Identify which cell holds the provided text, then report its (X, Y) central coordinate. 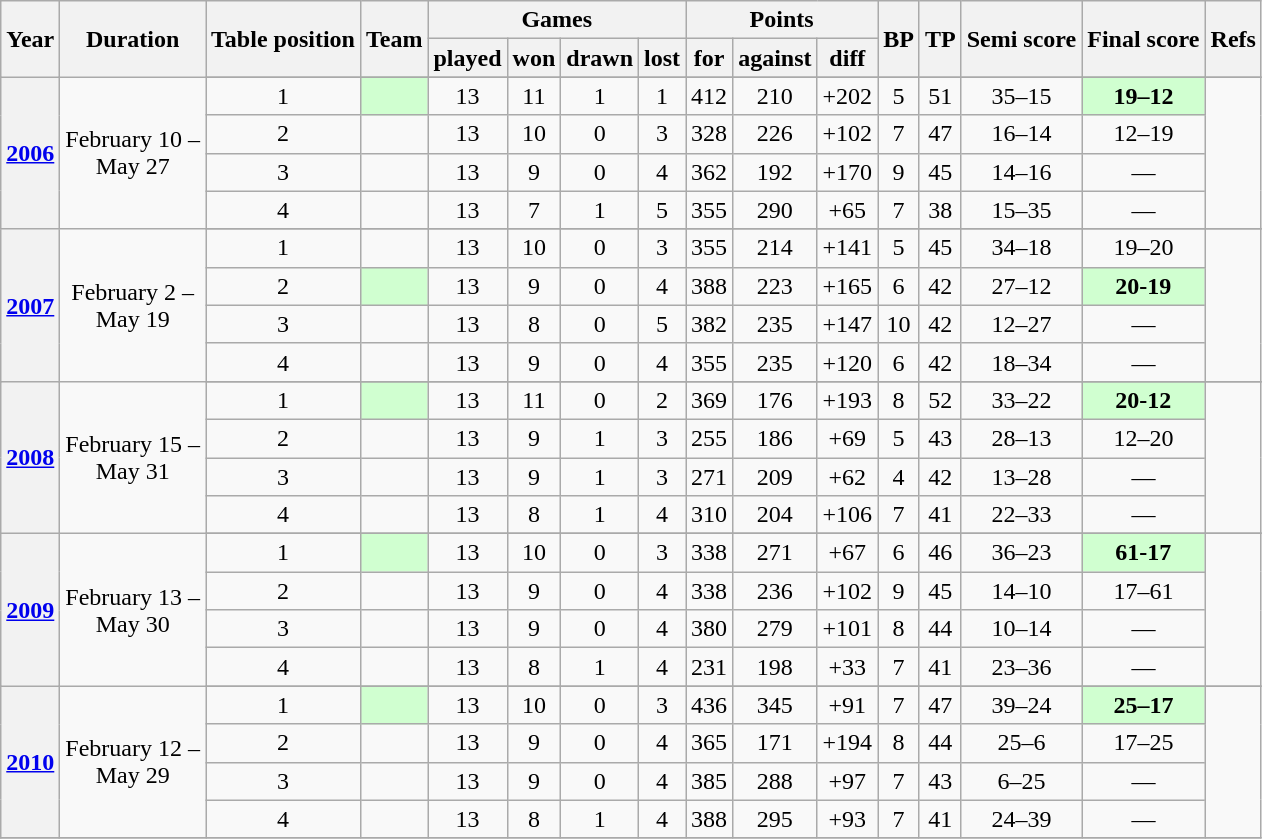
+106 (848, 515)
171 (775, 743)
12–20 (1144, 438)
+65 (848, 210)
lost (662, 58)
2006 (30, 153)
236 (775, 591)
+141 (848, 248)
Duration (133, 39)
+194 (848, 743)
diff (848, 58)
192 (775, 172)
20-12 (1144, 400)
17–61 (1144, 591)
February 2 –May 19 (133, 305)
380 (710, 629)
214 (775, 248)
14–10 (1022, 591)
34–18 (1022, 248)
Refs (1233, 39)
+202 (848, 96)
362 (710, 172)
6–25 (1022, 781)
412 (710, 96)
186 (775, 438)
Team (394, 39)
61-17 (1144, 553)
+97 (848, 781)
Semi score (1022, 39)
176 (775, 400)
+165 (848, 286)
255 (710, 438)
369 (710, 400)
2009 (30, 610)
played (468, 58)
won (534, 58)
36–23 (1022, 553)
Games (557, 20)
+33 (848, 667)
385 (710, 781)
33–22 (1022, 400)
+193 (848, 400)
+67 (848, 553)
10–14 (1022, 629)
+91 (848, 705)
+101 (848, 629)
231 (710, 667)
223 (775, 286)
drawn (600, 58)
TP (940, 39)
19–12 (1144, 96)
+120 (848, 362)
13–28 (1022, 477)
310 (710, 515)
February 15 –May 31 (133, 457)
226 (775, 134)
27–12 (1022, 286)
+147 (848, 324)
Table position (284, 39)
288 (775, 781)
382 (710, 324)
279 (775, 629)
Final score (1144, 39)
38 (940, 210)
46 (940, 553)
15–35 (1022, 210)
210 (775, 96)
28–13 (1022, 438)
17–25 (1144, 743)
35–15 (1022, 96)
25–6 (1022, 743)
against (775, 58)
328 (710, 134)
16–14 (1022, 134)
345 (775, 705)
198 (775, 667)
+62 (848, 477)
BP (899, 39)
for (710, 58)
2007 (30, 305)
February 13 –May 30 (133, 610)
+170 (848, 172)
295 (775, 819)
Year (30, 39)
204 (775, 515)
39–24 (1022, 705)
February 10 –May 27 (133, 153)
February 12 –May 29 (133, 762)
12–27 (1022, 324)
51 (940, 96)
24–39 (1022, 819)
Points (782, 20)
19–20 (1144, 248)
209 (775, 477)
23–36 (1022, 667)
52 (940, 400)
22–33 (1022, 515)
436 (710, 705)
25–17 (1144, 705)
2008 (30, 457)
+93 (848, 819)
20-19 (1144, 286)
+69 (848, 438)
365 (710, 743)
290 (775, 210)
18–34 (1022, 362)
2010 (30, 762)
12–19 (1144, 134)
14–16 (1022, 172)
